For the text-containing cell, return its midpoint in (X, Y) coordinate format. 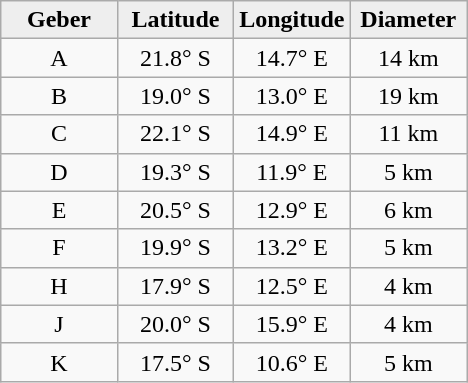
17.9° S (175, 286)
J (59, 324)
22.1° S (175, 134)
K (59, 362)
12.9° E (292, 210)
14.7° E (292, 58)
17.5° S (175, 362)
10.6° E (292, 362)
20.5° S (175, 210)
E (59, 210)
F (59, 248)
19.9° S (175, 248)
14 km (408, 58)
Diameter (408, 20)
19.3° S (175, 172)
21.8° S (175, 58)
19.0° S (175, 96)
Latitude (175, 20)
19 km (408, 96)
14.9° E (292, 134)
13.0° E (292, 96)
C (59, 134)
Longitude (292, 20)
12.5° E (292, 286)
6 km (408, 210)
D (59, 172)
15.9° E (292, 324)
B (59, 96)
Geber (59, 20)
13.2° E (292, 248)
20.0° S (175, 324)
11.9° E (292, 172)
H (59, 286)
11 km (408, 134)
A (59, 58)
